Identify which cell holds the provided text, then report its [x, y] central coordinate. 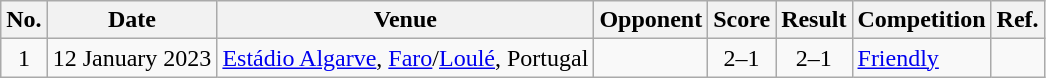
Result [814, 20]
Venue [406, 20]
Ref. [1018, 20]
No. [24, 20]
Friendly [922, 58]
Score [742, 20]
Date [132, 20]
Estádio Algarve, Faro/Loulé, Portugal [406, 58]
Opponent [651, 20]
Competition [922, 20]
12 January 2023 [132, 58]
1 [24, 58]
